Return the (x, y) coordinate for the center point of the cell that contains the specified text.  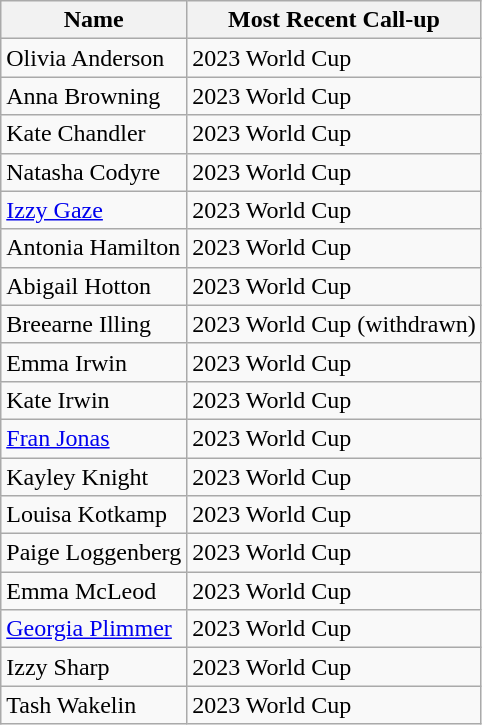
Georgia Plimmer (94, 629)
Louisa Kotkamp (94, 515)
Paige Loggenberg (94, 553)
Emma Irwin (94, 362)
Kayley Knight (94, 477)
Most Recent Call-up (334, 20)
Fran Jonas (94, 438)
Anna Browning (94, 96)
Tash Wakelin (94, 705)
Abigail Hotton (94, 286)
Olivia Anderson (94, 58)
Antonia Hamilton (94, 248)
2023 World Cup (withdrawn) (334, 324)
Breearne Illing (94, 324)
Kate Irwin (94, 400)
Emma McLeod (94, 591)
Izzy Sharp (94, 667)
Kate Chandler (94, 134)
Natasha Codyre (94, 172)
Name (94, 20)
Izzy Gaze (94, 210)
